Detect which cell encompasses the target text, then output its [X, Y] center coordinate. 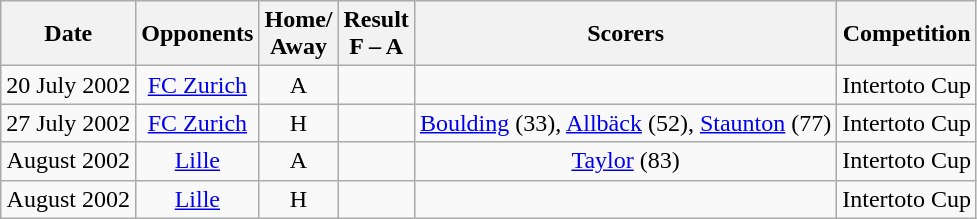
ResultF – A [376, 34]
Home/Away [298, 34]
Taylor (83) [625, 161]
Boulding (33), Allbäck (52), Staunton (77) [625, 123]
Scorers [625, 34]
20 July 2002 [68, 85]
Competition [907, 34]
Opponents [198, 34]
Date [68, 34]
27 July 2002 [68, 123]
